Extract the [x, y] coordinate from the center of the cell holding the provided text.  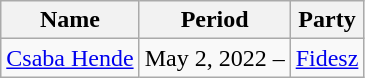
Fidesz [327, 58]
May 2, 2022 – [214, 58]
Party [327, 20]
Csaba Hende [70, 58]
Period [214, 20]
Name [70, 20]
